Return the [x, y] coordinate for the center point of the cell that contains the specified text.  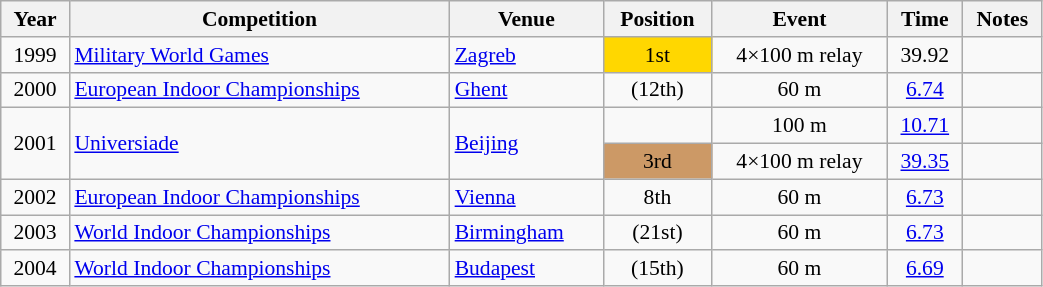
Vienna [526, 197]
Birmingham [526, 233]
(21st) [658, 233]
Beijing [526, 144]
39.92 [925, 55]
1999 [36, 55]
2002 [36, 197]
(12th) [658, 90]
1st [658, 55]
Ghent [526, 90]
Budapest [526, 269]
Universiade [259, 144]
Position [658, 19]
3rd [658, 162]
2001 [36, 144]
Venue [526, 19]
Notes [1002, 19]
Event [800, 19]
Time [925, 19]
(15th) [658, 269]
Zagreb [526, 55]
6.69 [925, 269]
10.71 [925, 126]
Year [36, 19]
Competition [259, 19]
100 m [800, 126]
39.35 [925, 162]
2003 [36, 233]
8th [658, 197]
2000 [36, 90]
6.74 [925, 90]
Military World Games [259, 55]
2004 [36, 269]
